Identify which cell holds the provided text, then report its [x, y] central coordinate. 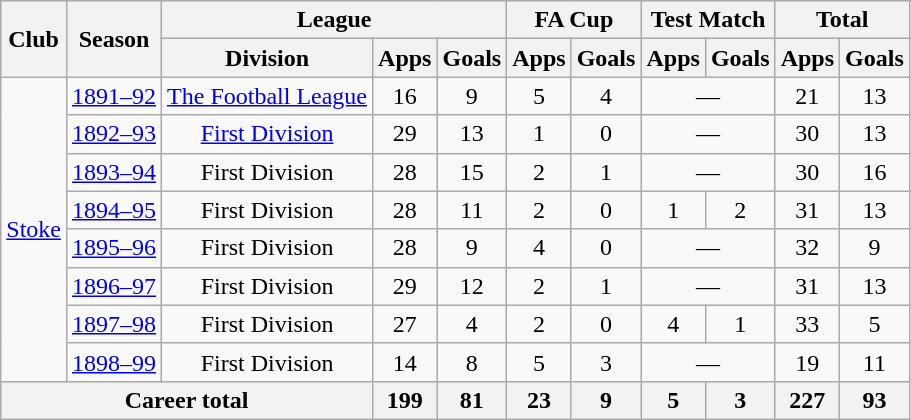
32 [807, 248]
27 [405, 324]
1891–92 [114, 96]
Total [842, 20]
227 [807, 400]
12 [472, 286]
1898–99 [114, 362]
8 [472, 362]
Stoke [34, 229]
93 [875, 400]
Season [114, 39]
33 [807, 324]
1894–95 [114, 210]
15 [472, 172]
1893–94 [114, 172]
Career total [187, 400]
Club [34, 39]
The Football League [268, 96]
Test Match [708, 20]
1892–93 [114, 134]
21 [807, 96]
1896–97 [114, 286]
199 [405, 400]
19 [807, 362]
81 [472, 400]
1895–96 [114, 248]
League [334, 20]
FA Cup [574, 20]
23 [539, 400]
Division [268, 58]
14 [405, 362]
1897–98 [114, 324]
